Pinpoint the cell where the given text exists, returning its (X, Y) midpoint coordinate. 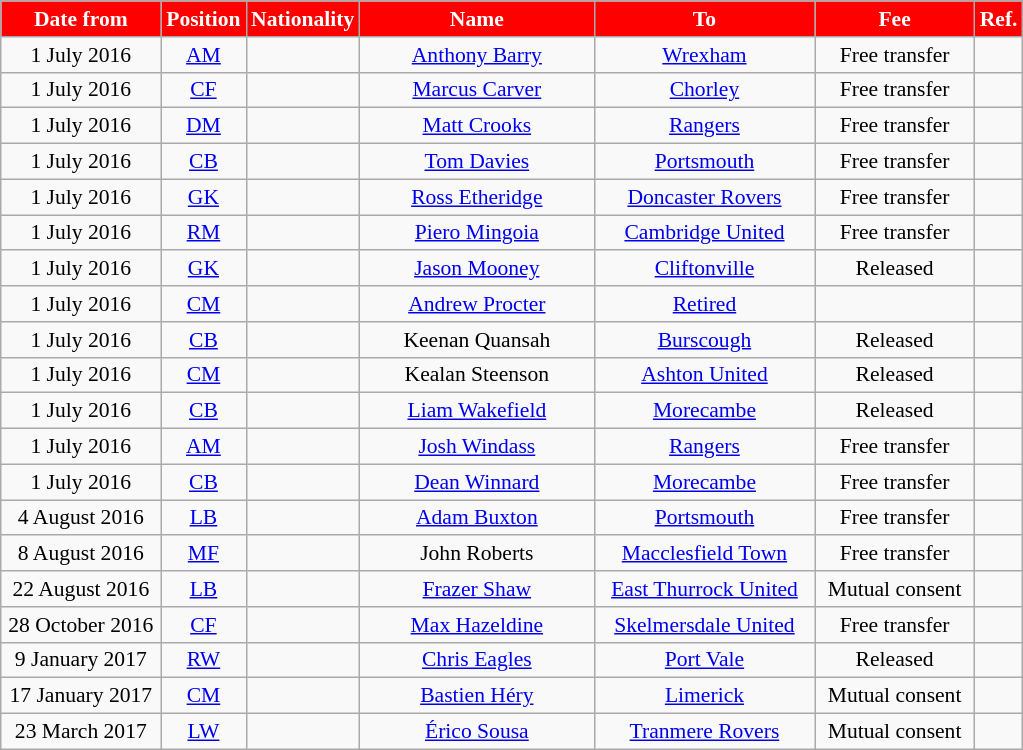
Frazer Shaw (476, 589)
Fee (895, 19)
Marcus Carver (476, 90)
Liam Wakefield (476, 411)
John Roberts (476, 554)
Piero Mingoia (476, 233)
Position (204, 19)
LW (204, 732)
Name (476, 19)
17 January 2017 (81, 696)
Dean Winnard (476, 482)
8 August 2016 (81, 554)
Anthony Barry (476, 55)
Jason Mooney (476, 269)
Cliftonville (704, 269)
To (704, 19)
Keenan Quansah (476, 340)
Skelmersdale United (704, 625)
Macclesfield Town (704, 554)
Josh Windass (476, 447)
Ref. (999, 19)
Chorley (704, 90)
28 October 2016 (81, 625)
RW (204, 660)
MF (204, 554)
Matt Crooks (476, 126)
22 August 2016 (81, 589)
Ashton United (704, 375)
Date from (81, 19)
East Thurrock United (704, 589)
Nationality (302, 19)
Érico Sousa (476, 732)
Chris Eagles (476, 660)
RM (204, 233)
Wrexham (704, 55)
Doncaster Rovers (704, 197)
Cambridge United (704, 233)
23 March 2017 (81, 732)
Bastien Héry (476, 696)
4 August 2016 (81, 518)
9 January 2017 (81, 660)
Burscough (704, 340)
Andrew Procter (476, 304)
Retired (704, 304)
Adam Buxton (476, 518)
Port Vale (704, 660)
Tom Davies (476, 162)
Ross Etheridge (476, 197)
Kealan Steenson (476, 375)
Max Hazeldine (476, 625)
Limerick (704, 696)
DM (204, 126)
Tranmere Rovers (704, 732)
